Return the (x, y) coordinate for the center point of the cell that contains the specified text.  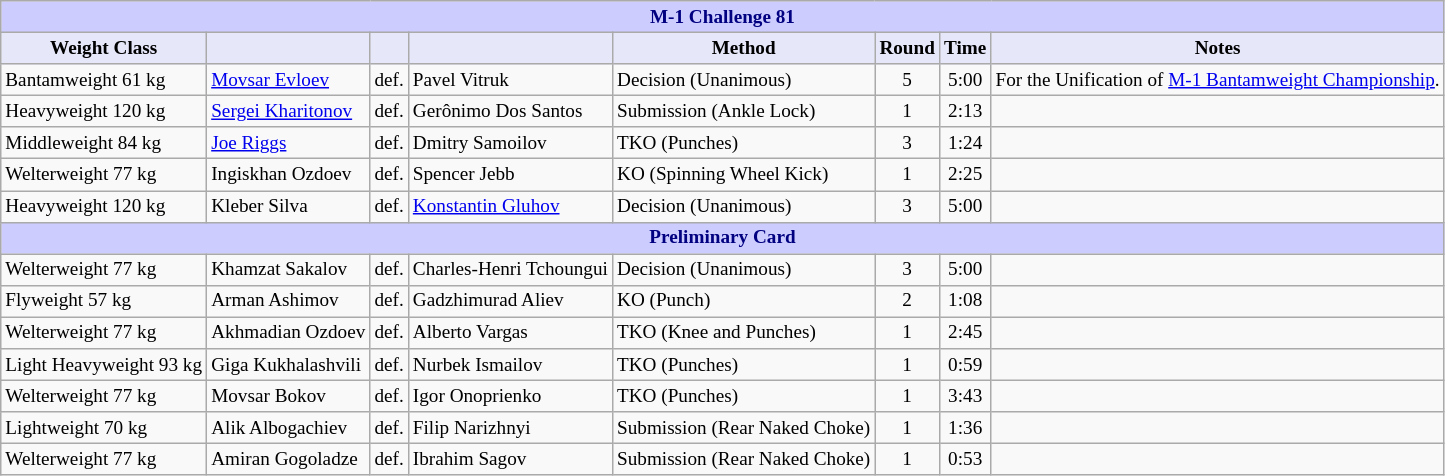
2 (908, 301)
2:25 (964, 175)
5 (908, 80)
Ingiskhan Ozdoev (288, 175)
Joe Riggs (288, 143)
Akhmadian Ozdoev (288, 333)
Konstantin Gluhov (510, 206)
1:36 (964, 428)
Amiran Gogoladze (288, 460)
Bantamweight 61 kg (104, 80)
Movsar Bokov (288, 396)
1:08 (964, 301)
Igor Onoprienko (510, 396)
M-1 Challenge 81 (722, 17)
Dmitry Samoilov (510, 143)
Notes (1218, 48)
Lightweight 70 kg (104, 428)
Time (964, 48)
Ibrahim Sagov (510, 460)
0:53 (964, 460)
Flyweight 57 kg (104, 301)
Weight Class (104, 48)
Alik Albogachiev (288, 428)
Submission (Ankle Lock) (743, 111)
Gerônimo Dos Santos (510, 111)
For the Unification of M-1 Bantamweight Championship. (1218, 80)
2:45 (964, 333)
Kleber Silva (288, 206)
Sergei Kharitonov (288, 111)
Alberto Vargas (510, 333)
KO (Spinning Wheel Kick) (743, 175)
Light Heavyweight 93 kg (104, 365)
Spencer Jebb (510, 175)
Movsar Evloev (288, 80)
Pavel Vitruk (510, 80)
Filip Narizhnyi (510, 428)
Nurbek Ismailov (510, 365)
1:24 (964, 143)
Middleweight 84 kg (104, 143)
Giga Kukhalashvili (288, 365)
TKO (Knee and Punches) (743, 333)
Khamzat Sakalov (288, 270)
Gadzhimurad Aliev (510, 301)
KO (Punch) (743, 301)
0:59 (964, 365)
Round (908, 48)
2:13 (964, 111)
Charles-Henri Tchoungui (510, 270)
Arman Ashimov (288, 301)
Preliminary Card (722, 238)
Method (743, 48)
3:43 (964, 396)
